Pinpoint the cell where the given text exists, returning its (x, y) midpoint coordinate. 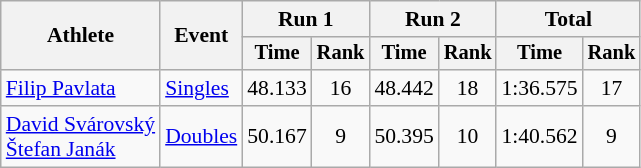
16 (341, 88)
Total (568, 19)
17 (612, 88)
Doubles (201, 136)
Singles (201, 88)
Run 1 (306, 19)
48.133 (276, 88)
1:40.562 (539, 136)
48.442 (404, 88)
1:36.575 (539, 88)
Filip Pavlata (80, 88)
David SvárovskýŠtefan Janák (80, 136)
Run 2 (432, 19)
50.167 (276, 136)
18 (468, 88)
Event (201, 36)
Athlete (80, 36)
50.395 (404, 136)
10 (468, 136)
